Output the [x, y] coordinate of the center of the cell containing the given text.  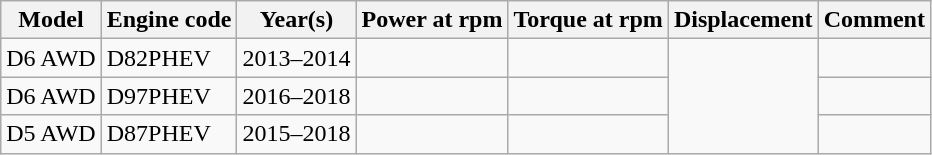
2013–2014 [296, 58]
2016–2018 [296, 96]
Model [51, 20]
Comment [874, 20]
Power at rpm [432, 20]
D82PHEV [169, 58]
Year(s) [296, 20]
Engine code [169, 20]
D5 AWD [51, 134]
D97PHEV [169, 96]
D87PHEV [169, 134]
2015–2018 [296, 134]
Torque at rpm [588, 20]
Displacement [743, 20]
